Determine the (x, y) coordinate at the center of the cell enclosing the given text.  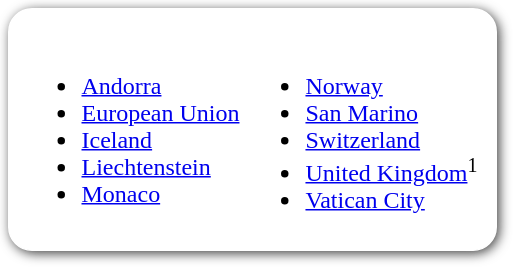
Norway San Marino Switzerland United Kingdom1 Vatican City (362, 130)
Andorra European Union Iceland Liechtenstein Monaco (130, 130)
